Extract the [x, y] coordinate from the center of the cell holding the provided text.  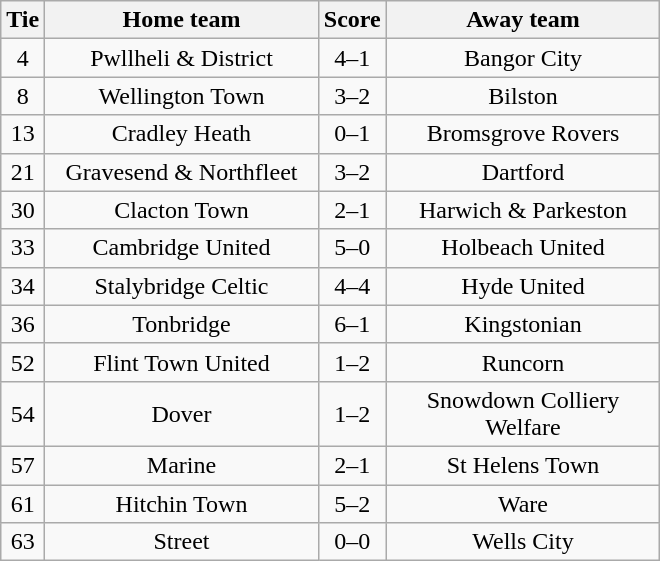
30 [23, 210]
0–0 [352, 542]
0–1 [352, 134]
St Helens Town [523, 465]
Runcorn [523, 362]
4–4 [352, 286]
Gravesend & Northfleet [182, 172]
Snowdown Colliery Welfare [523, 414]
33 [23, 248]
Harwich & Parkeston [523, 210]
Hitchin Town [182, 503]
Dartford [523, 172]
Flint Town United [182, 362]
Bromsgrove Rovers [523, 134]
Score [352, 20]
Bangor City [523, 58]
Away team [523, 20]
54 [23, 414]
Kingstonian [523, 324]
5–2 [352, 503]
Street [182, 542]
21 [23, 172]
36 [23, 324]
4 [23, 58]
Pwllheli & District [182, 58]
Tie [23, 20]
61 [23, 503]
6–1 [352, 324]
5–0 [352, 248]
Holbeach United [523, 248]
Dover [182, 414]
13 [23, 134]
Ware [523, 503]
Wellington Town [182, 96]
Marine [182, 465]
34 [23, 286]
Cradley Heath [182, 134]
63 [23, 542]
4–1 [352, 58]
Bilston [523, 96]
8 [23, 96]
Home team [182, 20]
Tonbridge [182, 324]
Hyde United [523, 286]
Cambridge United [182, 248]
57 [23, 465]
Stalybridge Celtic [182, 286]
52 [23, 362]
Clacton Town [182, 210]
Wells City [523, 542]
